Return the [X, Y] coordinate for the center point of the cell that contains the specified text.  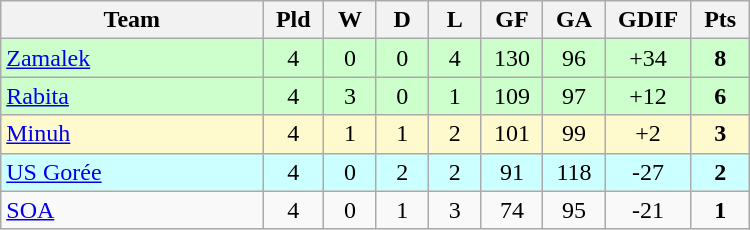
-21 [648, 210]
109 [512, 96]
D [402, 20]
Minuh [132, 134]
GA [574, 20]
Pld [294, 20]
8 [720, 58]
Rabita [132, 96]
130 [512, 58]
+34 [648, 58]
+12 [648, 96]
Pts [720, 20]
Team [132, 20]
118 [574, 172]
101 [512, 134]
99 [574, 134]
95 [574, 210]
91 [512, 172]
GDIF [648, 20]
6 [720, 96]
SOA [132, 210]
L [454, 20]
US Gorée [132, 172]
96 [574, 58]
GF [512, 20]
-27 [648, 172]
97 [574, 96]
Zamalek [132, 58]
74 [512, 210]
W [350, 20]
+2 [648, 134]
